Locate the cell with the specified text and output its (x, y) center coordinate. 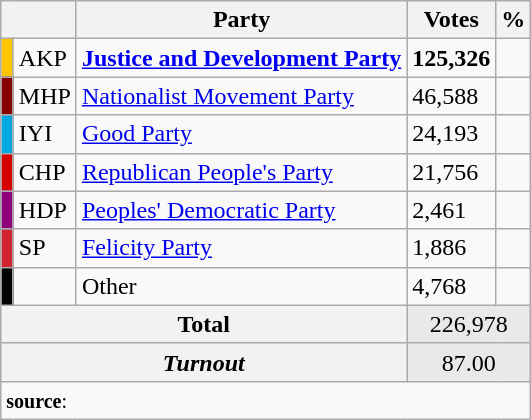
% (514, 20)
226,978 (469, 324)
125,326 (452, 58)
Turnout (204, 362)
2,461 (452, 210)
IYI (44, 134)
HDP (44, 210)
24,193 (452, 134)
87.00 (469, 362)
Justice and Development Party (241, 58)
Nationalist Movement Party (241, 96)
46,588 (452, 96)
Party (241, 20)
Total (204, 324)
Republican People's Party (241, 172)
Felicity Party (241, 248)
Peoples' Democratic Party (241, 210)
AKP (44, 58)
source: (266, 400)
CHP (44, 172)
Other (241, 286)
Good Party (241, 134)
4,768 (452, 286)
SP (44, 248)
Votes (452, 20)
1,886 (452, 248)
MHP (44, 96)
21,756 (452, 172)
